Capture the cell that displays the provided text and extract its (X, Y) central coordinate. 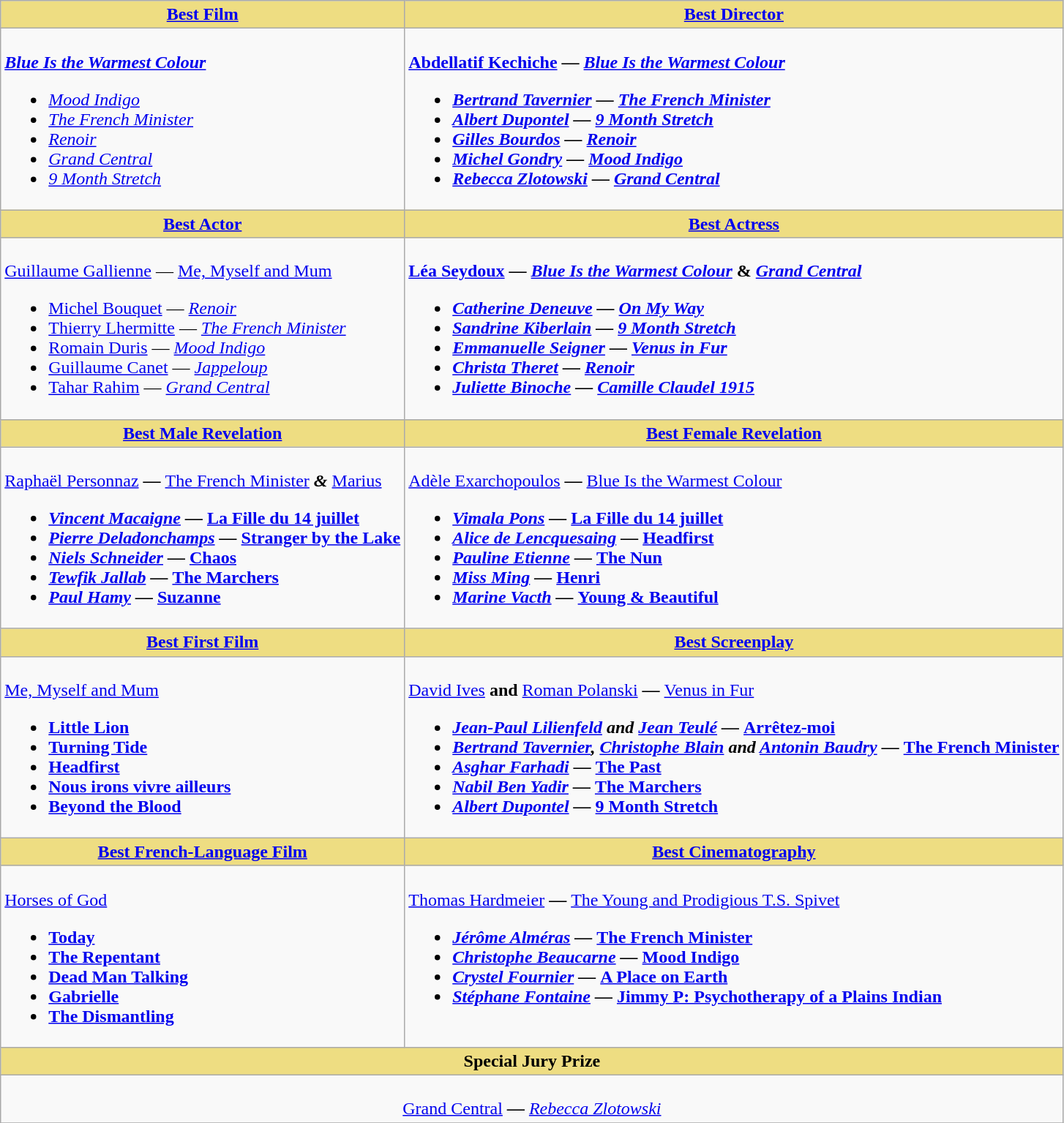
Best Male Revelation (203, 433)
Best Cinematography (734, 852)
Me, Myself and MumLittle LionTurning TideHeadfirstNous irons vivre ailleursBeyond the Blood (203, 747)
Blue Is the Warmest ColourMood IndigoThe French MinisterRenoirGrand Central9 Month Stretch (203, 119)
Best French-Language Film (203, 852)
Best Film (203, 15)
Horses of GodTodayThe RepentantDead Man TalkingGabrielleThe Dismantling (203, 956)
Best Actor (203, 224)
Best Actress (734, 224)
Best Screenplay (734, 642)
Best First Film (203, 642)
Grand Central — Rebecca Zlotowski (532, 1099)
Special Jury Prize (532, 1061)
Best Director (734, 15)
Best Female Revelation (734, 433)
